Determine the [x, y] coordinate at the center of the cell enclosing the given text.  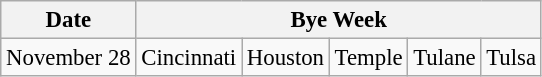
November 28 [68, 58]
Date [68, 20]
Bye Week [338, 20]
Tulsa [511, 58]
Cincinnati [189, 58]
Temple [368, 58]
Tulane [444, 58]
Houston [286, 58]
